Return the (X, Y) coordinate for the center point of the cell that contains the specified text.  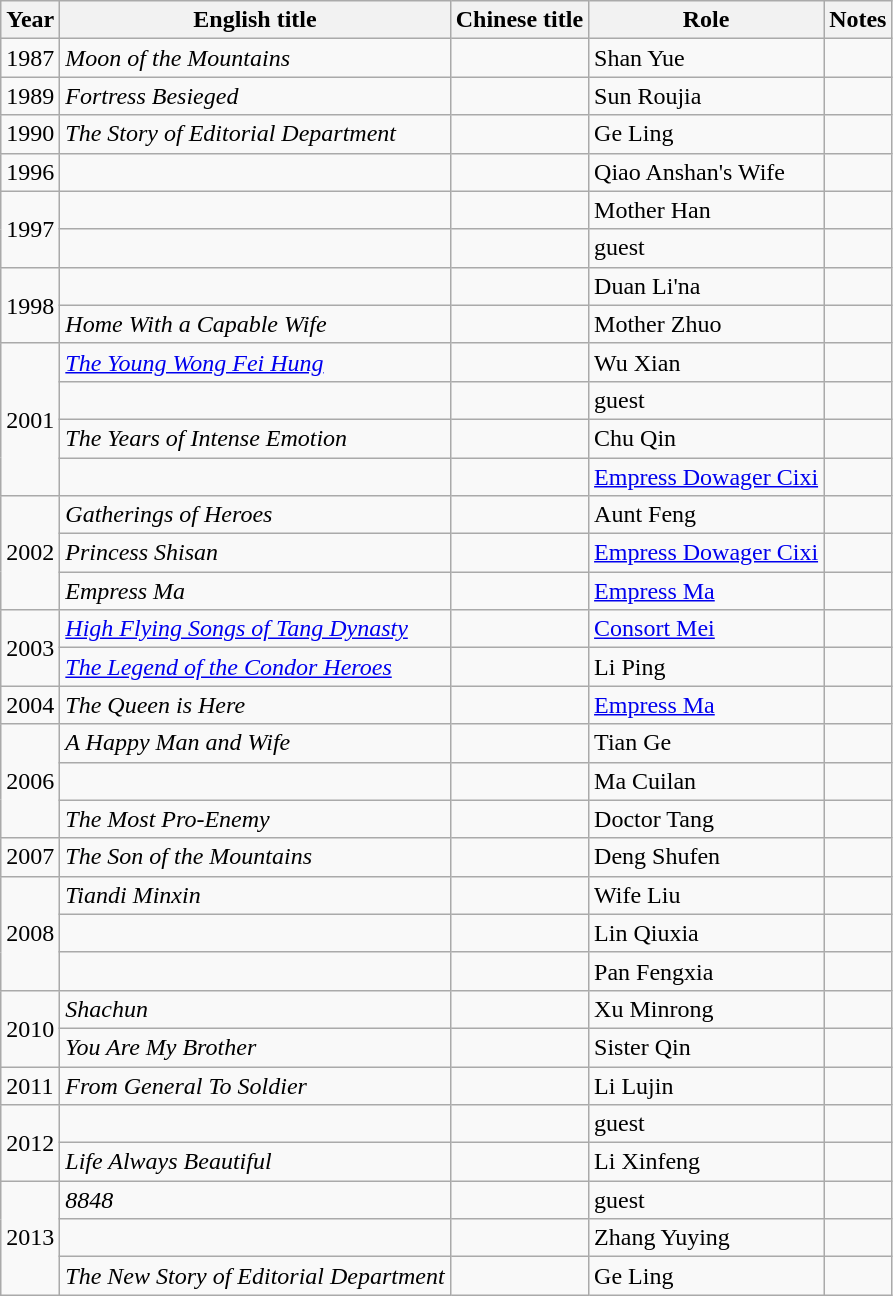
Wife Liu (706, 895)
Doctor Tang (706, 819)
The Years of Intense Emotion (255, 438)
The Story of Editorial Department (255, 134)
Chu Qin (706, 438)
The Legend of the Condor Heroes (255, 667)
Consort Mei (706, 629)
The Most Pro-Enemy (255, 819)
Role (706, 20)
Aunt Feng (706, 515)
Li Xinfeng (706, 1162)
A Happy Man and Wife (255, 743)
Gatherings of Heroes (255, 515)
2012 (30, 1143)
2008 (30, 933)
1997 (30, 229)
2010 (30, 1028)
The Son of the Mountains (255, 857)
Notes (858, 20)
Pan Fengxia (706, 971)
8848 (255, 1200)
Year (30, 20)
2011 (30, 1085)
1989 (30, 96)
Life Always Beautiful (255, 1162)
Ma Cuilan (706, 781)
Li Lujin (706, 1085)
2002 (30, 553)
Mother Zhuo (706, 324)
Li Ping (706, 667)
Wu Xian (706, 362)
The Young Wong Fei Hung (255, 362)
1987 (30, 58)
Sun Roujia (706, 96)
Moon of the Mountains (255, 58)
1998 (30, 305)
Lin Qiuxia (706, 933)
1996 (30, 172)
From General To Soldier (255, 1085)
Duan Li'na (706, 286)
Zhang Yuying (706, 1238)
English title (255, 20)
Home With a Capable Wife (255, 324)
Xu Minrong (706, 1009)
Sister Qin (706, 1047)
You Are My Brother (255, 1047)
Mother Han (706, 210)
High Flying Songs of Tang Dynasty (255, 629)
The Queen is Here (255, 705)
Deng Shufen (706, 857)
Tian Ge (706, 743)
Tiandi Minxin (255, 895)
The New Story of Editorial Department (255, 1276)
2007 (30, 857)
Qiao Anshan's Wife (706, 172)
Princess Shisan (255, 553)
2003 (30, 648)
2006 (30, 781)
Chinese title (519, 20)
Fortress Besieged (255, 96)
2004 (30, 705)
2001 (30, 419)
1990 (30, 134)
Shan Yue (706, 58)
2013 (30, 1238)
Shachun (255, 1009)
